Detect which cell encompasses the target text, then output its (x, y) center coordinate. 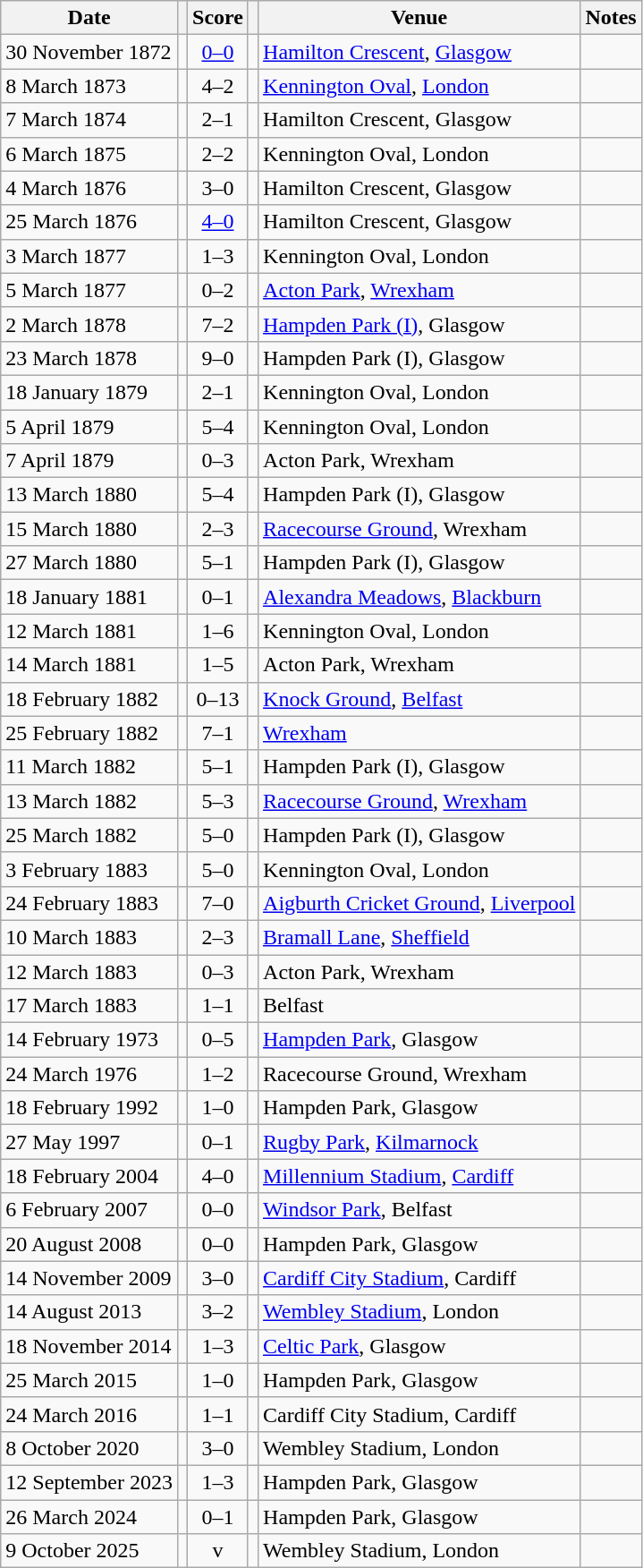
7–1 (218, 733)
0–5 (218, 1040)
6 March 1875 (89, 154)
6 February 2007 (89, 1210)
2–2 (218, 154)
1–6 (218, 631)
Wrexham (419, 733)
18 November 2014 (89, 1346)
5–3 (218, 801)
9 October 2025 (89, 1551)
Notes (611, 18)
14 March 1881 (89, 665)
0–2 (218, 290)
3 February 1883 (89, 869)
24 February 1883 (89, 903)
30 November 1872 (89, 52)
23 March 1878 (89, 358)
7 April 1879 (89, 461)
14 November 2009 (89, 1278)
Alexandra Meadows, Blackburn (419, 597)
Venue (419, 18)
25 February 1882 (89, 733)
12 March 1881 (89, 631)
13 March 1882 (89, 801)
1–5 (218, 665)
25 March 2015 (89, 1380)
14 August 2013 (89, 1312)
14 February 1973 (89, 1040)
10 March 1883 (89, 937)
24 March 1976 (89, 1074)
Bramall Lane, Sheffield (419, 937)
13 March 1880 (89, 495)
26 March 2024 (89, 1517)
7–0 (218, 903)
7 March 1874 (89, 120)
18 January 1879 (89, 392)
1–2 (218, 1074)
20 August 2008 (89, 1244)
Windsor Park, Belfast (419, 1210)
Millennium Stadium, Cardiff (419, 1176)
Score (218, 18)
Rugby Park, Kilmarnock (419, 1142)
8 March 1873 (89, 86)
8 October 2020 (89, 1448)
18 February 1992 (89, 1108)
7–2 (218, 324)
27 March 1880 (89, 563)
12 March 1883 (89, 971)
25 March 1876 (89, 222)
Aigburth Cricket Ground, Liverpool (419, 903)
18 January 1881 (89, 597)
5 April 1879 (89, 427)
0–13 (218, 699)
17 March 1883 (89, 1006)
Celtic Park, Glasgow (419, 1346)
v (218, 1551)
Belfast (419, 1006)
15 March 1880 (89, 529)
2 March 1878 (89, 324)
Date (89, 18)
9–0 (218, 358)
27 May 1997 (89, 1142)
4–2 (218, 86)
Knock Ground, Belfast (419, 699)
11 March 1882 (89, 767)
24 March 2016 (89, 1414)
25 March 1882 (89, 835)
18 February 2004 (89, 1176)
4 March 1876 (89, 188)
3–2 (218, 1312)
18 February 1882 (89, 699)
3 March 1877 (89, 256)
5 March 1877 (89, 290)
12 September 2023 (89, 1482)
